Output the [x, y] coordinate of the center of the cell containing the given text.  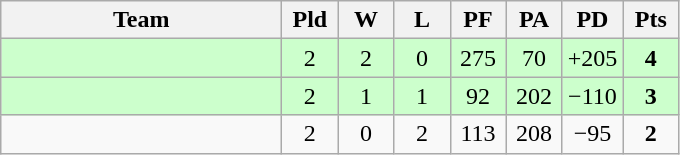
PA [534, 20]
70 [534, 58]
−110 [592, 96]
208 [534, 134]
L [422, 20]
Team [142, 20]
275 [478, 58]
W [366, 20]
Pts [651, 20]
PD [592, 20]
202 [534, 96]
3 [651, 96]
4 [651, 58]
92 [478, 96]
+205 [592, 58]
113 [478, 134]
Pld [310, 20]
PF [478, 20]
−95 [592, 134]
